Capture the cell that displays the provided text and extract its [X, Y] central coordinate. 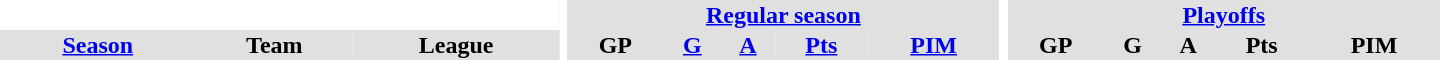
Regular season [783, 15]
Season [98, 45]
Playoffs [1224, 15]
Team [274, 45]
League [456, 45]
